Find where the given text appears and provide that cell's center as (x, y) coordinate. 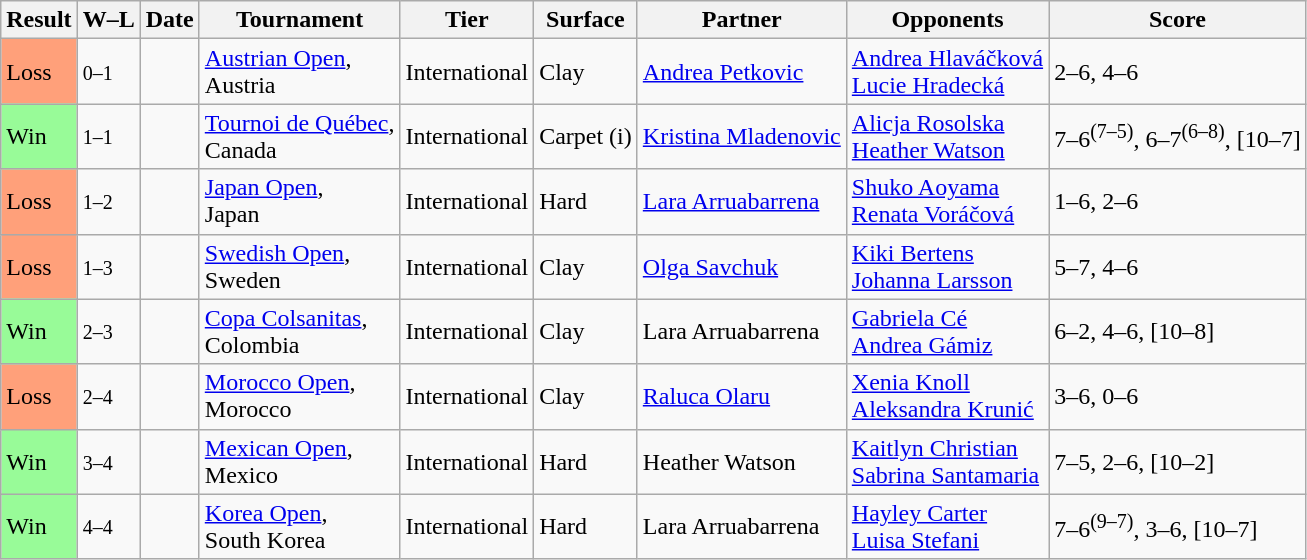
7–6(7–5), 6–7(6–8), [10–7] (1178, 136)
Heather Watson (742, 462)
7–6(9–7), 3–6, [10–7] (1178, 526)
1–2 (108, 202)
2–3 (108, 332)
Mexican Open, Mexico (300, 462)
4–4 (108, 526)
Shuko Aoyama Renata Voráčová (947, 202)
5–7, 4–6 (1178, 266)
W–L (108, 20)
1–3 (108, 266)
Kristina Mladenovic (742, 136)
Opponents (947, 20)
6–2, 4–6, [10–8] (1178, 332)
Partner (742, 20)
Hayley Carter Luisa Stefani (947, 526)
Xenia Knoll Aleksandra Krunić (947, 396)
Raluca Olaru (742, 396)
Morocco Open, Morocco (300, 396)
Copa Colsanitas, Colombia (300, 332)
2–6, 4–6 (1178, 72)
3–6, 0–6 (1178, 396)
Swedish Open, Sweden (300, 266)
Alicja Rosolska Heather Watson (947, 136)
7–5, 2–6, [10–2] (1178, 462)
2–4 (108, 396)
Tier (467, 20)
3–4 (108, 462)
0–1 (108, 72)
Surface (586, 20)
1–6, 2–6 (1178, 202)
Kiki Bertens Johanna Larsson (947, 266)
Carpet (i) (586, 136)
Olga Savchuk (742, 266)
Andrea Hlaváčková Lucie Hradecká (947, 72)
Result (39, 20)
Score (1178, 20)
Austrian Open, Austria (300, 72)
Date (170, 20)
Gabriela Cé Andrea Gámiz (947, 332)
1–1 (108, 136)
Tournoi de Québec, Canada (300, 136)
Andrea Petkovic (742, 72)
Tournament (300, 20)
Kaitlyn Christian Sabrina Santamaria (947, 462)
Japan Open, Japan (300, 202)
Korea Open, South Korea (300, 526)
